Scan for the cell matching the given text and deliver its [x, y] coordinate at center. 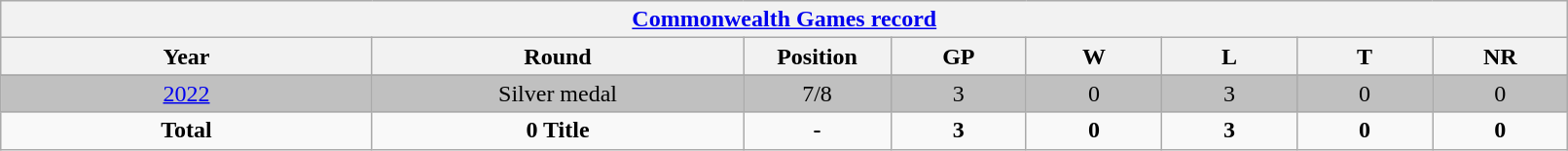
0 Title [558, 131]
7/8 [818, 94]
Year [187, 57]
T [1365, 57]
2022 [187, 94]
Position [818, 57]
W [1094, 57]
Silver medal [558, 94]
L [1228, 57]
Commonwealth Games record [784, 19]
Total [187, 131]
GP [958, 57]
- [818, 131]
NR [1501, 57]
Round [558, 57]
